Return the (x, y) coordinate for the center point of the cell that contains the specified text.  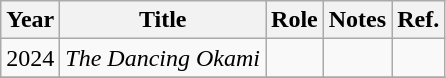
Notes (357, 20)
Title (163, 20)
Ref. (418, 20)
2024 (30, 58)
Role (295, 20)
The Dancing Okami (163, 58)
Year (30, 20)
